Scan for the cell matching the given text and deliver its (X, Y) coordinate at center. 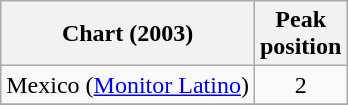
Chart (2003) (128, 34)
2 (300, 85)
Peakposition (300, 34)
Mexico (Monitor Latino) (128, 85)
